For the text-containing cell, return its midpoint in [X, Y] coordinate format. 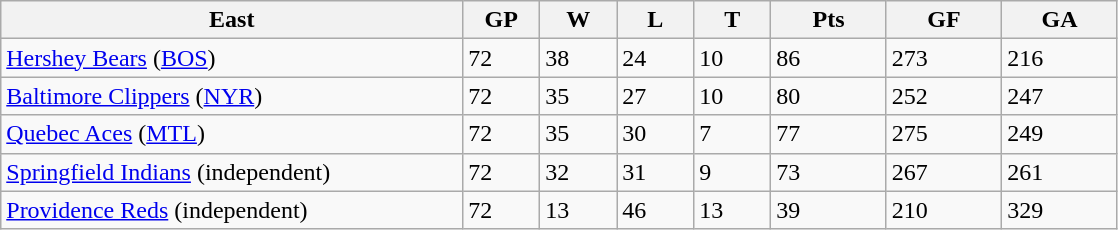
31 [656, 172]
T [732, 20]
30 [656, 134]
GA [1060, 20]
46 [656, 210]
38 [578, 58]
L [656, 20]
Pts [829, 20]
Hershey Bears (BOS) [232, 58]
267 [944, 172]
7 [732, 134]
East [232, 20]
247 [1060, 96]
Springfield Indians (independent) [232, 172]
275 [944, 134]
86 [829, 58]
24 [656, 58]
Providence Reds (independent) [232, 210]
9 [732, 172]
32 [578, 172]
273 [944, 58]
GF [944, 20]
216 [1060, 58]
GP [502, 20]
Baltimore Clippers (NYR) [232, 96]
329 [1060, 210]
80 [829, 96]
210 [944, 210]
39 [829, 210]
252 [944, 96]
77 [829, 134]
Quebec Aces (MTL) [232, 134]
73 [829, 172]
261 [1060, 172]
W [578, 20]
27 [656, 96]
249 [1060, 134]
